Determine the [x, y] coordinate at the center of the cell enclosing the given text.  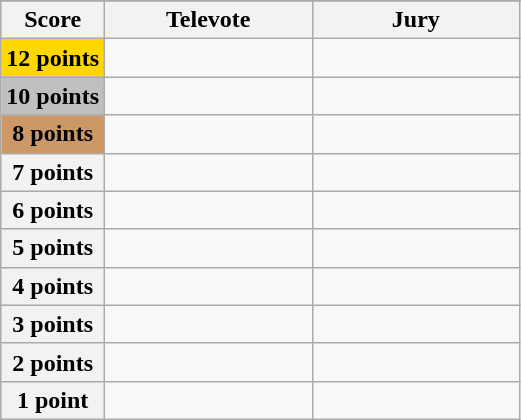
6 points [53, 210]
3 points [53, 324]
Jury [416, 20]
2 points [53, 362]
Televote [209, 20]
8 points [53, 134]
5 points [53, 248]
12 points [53, 58]
1 point [53, 400]
10 points [53, 96]
Score [53, 20]
7 points [53, 172]
4 points [53, 286]
